For the text-containing cell, return its midpoint in (X, Y) coordinate format. 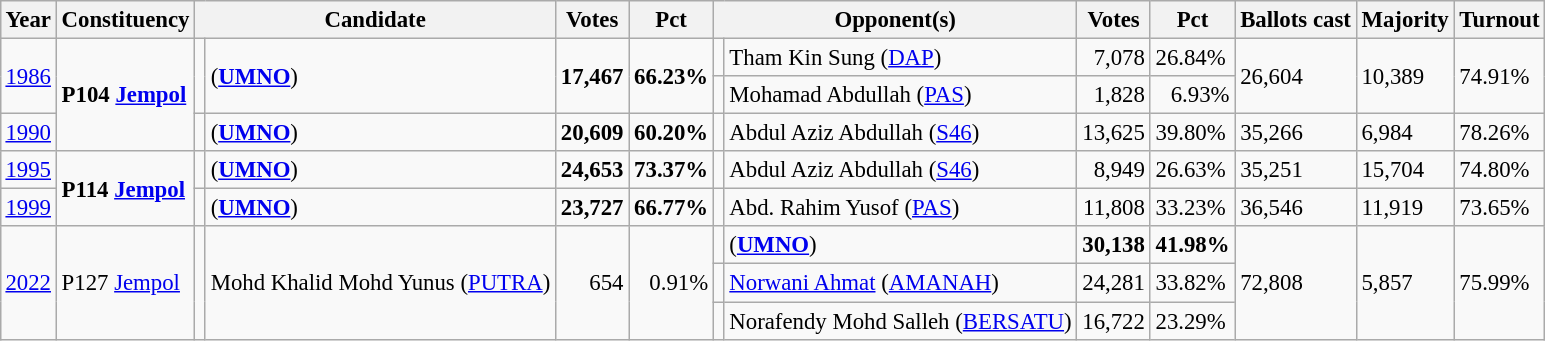
30,138 (1114, 245)
35,266 (1296, 133)
10,389 (1405, 76)
Year (28, 20)
24,653 (592, 170)
15,704 (1405, 170)
35,251 (1296, 170)
Candidate (376, 20)
17,467 (592, 76)
72,808 (1296, 282)
Abd. Rahim Yusof (PAS) (900, 208)
Opponent(s) (895, 20)
Turnout (1500, 20)
Tham Kin Sung (DAP) (900, 57)
Constituency (125, 20)
41.98% (1192, 245)
39.80% (1192, 133)
74.80% (1500, 170)
75.99% (1500, 282)
26.84% (1192, 57)
16,722 (1114, 321)
5,857 (1405, 282)
33.82% (1192, 283)
6,984 (1405, 133)
73.65% (1500, 208)
Mohamad Abdullah (PAS) (900, 95)
66.77% (672, 208)
P104 Jempol (125, 94)
24,281 (1114, 283)
78.26% (1500, 133)
1,828 (1114, 95)
1990 (28, 133)
11,919 (1405, 208)
73.37% (672, 170)
33.23% (1192, 208)
66.23% (672, 76)
2022 (28, 282)
11,808 (1114, 208)
26.63% (1192, 170)
1986 (28, 76)
26,604 (1296, 76)
20,609 (592, 133)
23.29% (1192, 321)
1995 (28, 170)
13,625 (1114, 133)
36,546 (1296, 208)
0.91% (672, 282)
Mohd Khalid Mohd Yunus (PUTRA) (380, 282)
23,727 (592, 208)
Majority (1405, 20)
74.91% (1500, 76)
P127 Jempol (125, 282)
654 (592, 282)
8,949 (1114, 170)
Norwani Ahmat (AMANAH) (900, 283)
7,078 (1114, 57)
P114 Jempol (125, 188)
1999 (28, 208)
60.20% (672, 133)
Ballots cast (1296, 20)
Norafendy Mohd Salleh (BERSATU) (900, 321)
6.93% (1192, 95)
